Pinpoint the cell where the given text exists, returning its (x, y) midpoint coordinate. 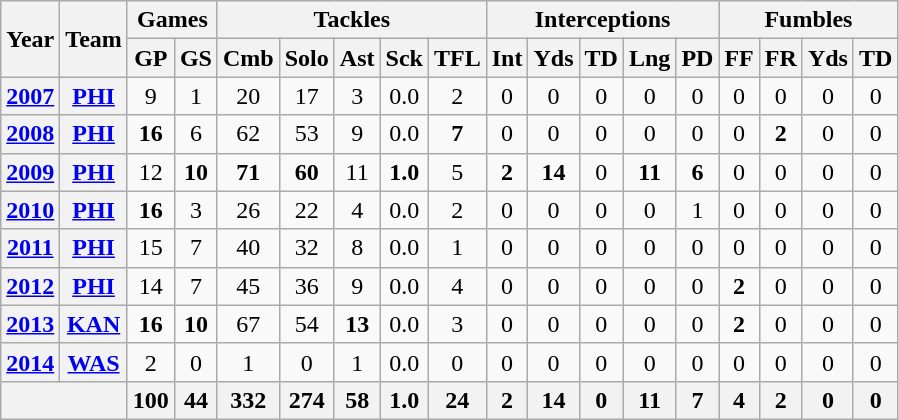
20 (248, 96)
Ast (357, 58)
332 (248, 400)
PD (698, 58)
40 (248, 248)
2013 (30, 324)
44 (196, 400)
2012 (30, 286)
32 (306, 248)
13 (357, 324)
FF (739, 58)
60 (306, 172)
KAN (94, 324)
2011 (30, 248)
36 (306, 286)
FR (780, 58)
Cmb (248, 58)
17 (306, 96)
71 (248, 172)
26 (248, 210)
Fumbles (808, 20)
45 (248, 286)
54 (306, 324)
Year (30, 39)
Int (507, 58)
2007 (30, 96)
274 (306, 400)
67 (248, 324)
8 (357, 248)
Games (172, 20)
100 (150, 400)
Lng (649, 58)
2014 (30, 362)
Tackles (352, 20)
2009 (30, 172)
2008 (30, 134)
TFL (457, 58)
GS (196, 58)
53 (306, 134)
Interceptions (602, 20)
WAS (94, 362)
Sck (404, 58)
GP (150, 58)
12 (150, 172)
24 (457, 400)
62 (248, 134)
58 (357, 400)
15 (150, 248)
2010 (30, 210)
5 (457, 172)
22 (306, 210)
Team (94, 39)
Solo (306, 58)
